Search for the cell housing the specified text and yield its (x, y) center coordinate. 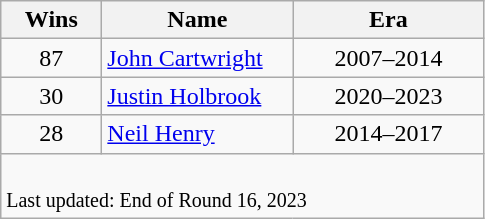
John Cartwright (198, 58)
2020–2023 (388, 96)
30 (52, 96)
Name (198, 20)
2014–2017 (388, 134)
2007–2014 (388, 58)
28 (52, 134)
87 (52, 58)
Era (388, 20)
Last updated: End of Round 16, 2023 (242, 186)
Wins (52, 20)
Justin Holbrook (198, 96)
Neil Henry (198, 134)
